Find where the given text appears and provide that cell's center as (x, y) coordinate. 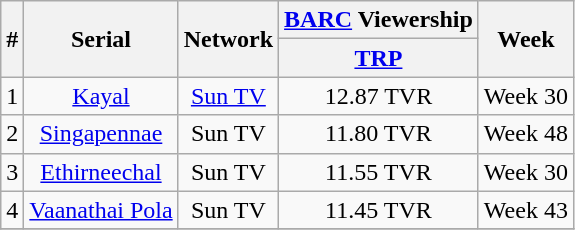
BARC Viewership (379, 20)
4 (12, 210)
Week 48 (526, 134)
Network (228, 39)
# (12, 39)
Vaanathai Pola (101, 210)
Serial (101, 39)
11.80 TVR (379, 134)
Ethirneechal (101, 172)
12.87 TVR (379, 96)
TRP (379, 58)
11.55 TVR (379, 172)
Kayal (101, 96)
2 (12, 134)
Singapennae (101, 134)
3 (12, 172)
11.45 TVR (379, 210)
1 (12, 96)
Week (526, 39)
Week 43 (526, 210)
